For the text-containing cell, return its midpoint in (X, Y) coordinate format. 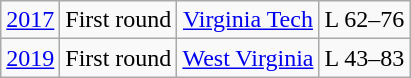
L 62–76 (364, 20)
West Virginia (248, 58)
Virginia Tech (248, 20)
L 43–83 (364, 58)
2019 (30, 58)
2017 (30, 20)
